Identify which cell holds the provided text, then report its [x, y] central coordinate. 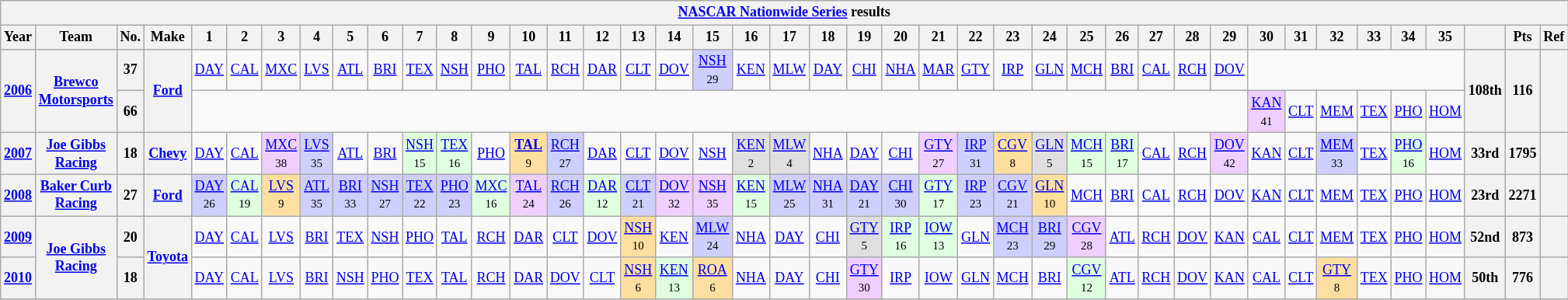
Toyota [168, 258]
MXC16 [491, 195]
BRI29 [1050, 237]
19 [864, 37]
NHA31 [828, 195]
PHO23 [454, 195]
30 [1267, 37]
GTY8 [1337, 278]
1 [209, 37]
4 [317, 37]
MXC38 [281, 153]
23 [1012, 37]
2010 [19, 278]
Baker Curb Racing [76, 195]
IRP16 [901, 237]
116 [1523, 90]
GLN5 [1050, 153]
RCH26 [566, 195]
DAR12 [602, 195]
TAL9 [528, 153]
12 [602, 37]
MLW4 [789, 153]
Team [76, 37]
ATL35 [317, 195]
Brewco Motorsports [76, 90]
37 [131, 70]
776 [1523, 278]
GTY27 [939, 153]
MXC [281, 70]
3 [281, 37]
31 [1301, 37]
GTY5 [864, 237]
KEN13 [674, 278]
2006 [19, 90]
2007 [19, 153]
BRI17 [1122, 153]
35 [1445, 37]
GLN10 [1050, 195]
22 [976, 37]
66 [131, 112]
108th [1485, 90]
14 [674, 37]
34 [1408, 37]
Year [19, 37]
21 [939, 37]
LVS9 [281, 195]
CLT21 [639, 195]
Pts [1523, 37]
16 [751, 37]
GTY30 [864, 278]
CHI30 [901, 195]
MCH23 [1012, 237]
26 [1122, 37]
24 [1050, 37]
2009 [19, 237]
2008 [19, 195]
33rd [1485, 153]
Make [168, 37]
50th [1485, 278]
873 [1523, 237]
10 [528, 37]
23rd [1485, 195]
NSH15 [420, 153]
Ref [1554, 37]
TEX22 [420, 195]
28 [1193, 37]
9 [491, 37]
RCH27 [566, 153]
IOW [939, 278]
MEM33 [1337, 153]
GTY17 [939, 195]
TAL24 [528, 195]
MCH15 [1087, 153]
13 [639, 37]
7 [420, 37]
52nd [1485, 237]
33 [1374, 37]
25 [1087, 37]
CGV28 [1087, 237]
IRP31 [976, 153]
DAY26 [209, 195]
CGV21 [1012, 195]
5 [350, 37]
1795 [1523, 153]
2 [244, 37]
17 [789, 37]
NASCAR Nationwide Series results [785, 12]
KAN41 [1267, 112]
IRP23 [976, 195]
DOV32 [674, 195]
29 [1229, 37]
Chevy [168, 153]
GTY [976, 70]
No. [131, 37]
PHO16 [1408, 153]
NSH27 [385, 195]
2271 [1523, 195]
CAL19 [244, 195]
32 [1337, 37]
KEN15 [751, 195]
ROA6 [712, 278]
BRI33 [350, 195]
8 [454, 37]
6 [385, 37]
TEX16 [454, 153]
LVS35 [317, 153]
MAR [939, 70]
11 [566, 37]
KEN2 [751, 153]
MLW24 [712, 237]
NSH35 [712, 195]
CGV8 [1012, 153]
15 [712, 37]
NSH29 [712, 70]
CGV12 [1087, 278]
IOW13 [939, 237]
MLW [789, 70]
NSH10 [639, 237]
NSH6 [639, 278]
DAY21 [864, 195]
MLW25 [789, 195]
DOV42 [1229, 153]
